Determine the [x, y] coordinate at the center of the cell enclosing the given text.  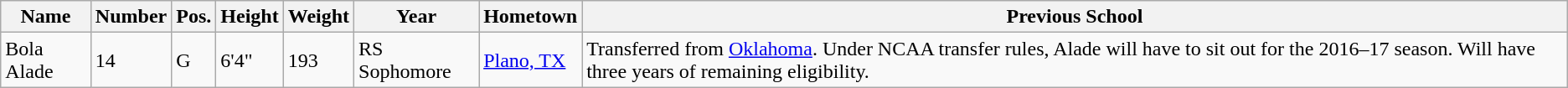
Plano, TX [531, 60]
193 [318, 60]
Height [250, 17]
Year [417, 17]
Name [46, 17]
Number [131, 17]
Previous School [1075, 17]
14 [131, 60]
RS Sophomore [417, 60]
Bola Alade [46, 60]
Pos. [194, 17]
6'4" [250, 60]
Weight [318, 17]
G [194, 60]
Hometown [531, 17]
